Output the (X, Y) coordinate of the center of the cell containing the given text.  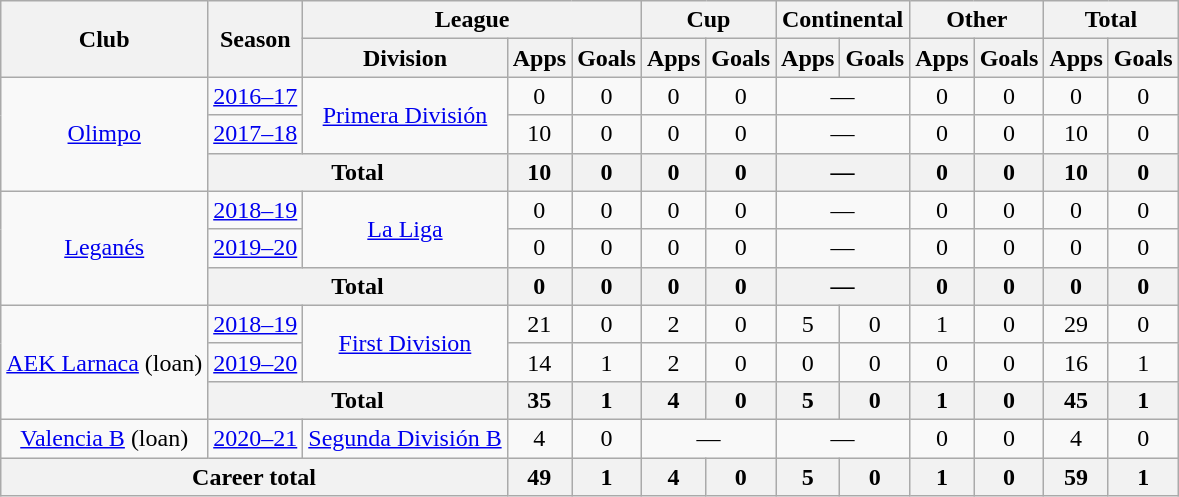
45 (1076, 400)
Cup (708, 20)
Club (104, 39)
AEK Larnaca (loan) (104, 362)
League (472, 20)
Olimpo (104, 134)
La Liga (405, 229)
Leganés (104, 248)
Valencia B (loan) (104, 438)
21 (539, 324)
2017–18 (256, 134)
14 (539, 362)
59 (1076, 477)
Division (405, 58)
Season (256, 39)
Other (977, 20)
2020–21 (256, 438)
29 (1076, 324)
Career total (254, 477)
49 (539, 477)
2016–17 (256, 96)
Primera División (405, 115)
Continental (843, 20)
35 (539, 400)
16 (1076, 362)
First Division (405, 343)
Segunda División B (405, 438)
